From the cell containing the given text, extract its center point as (x, y) coordinate. 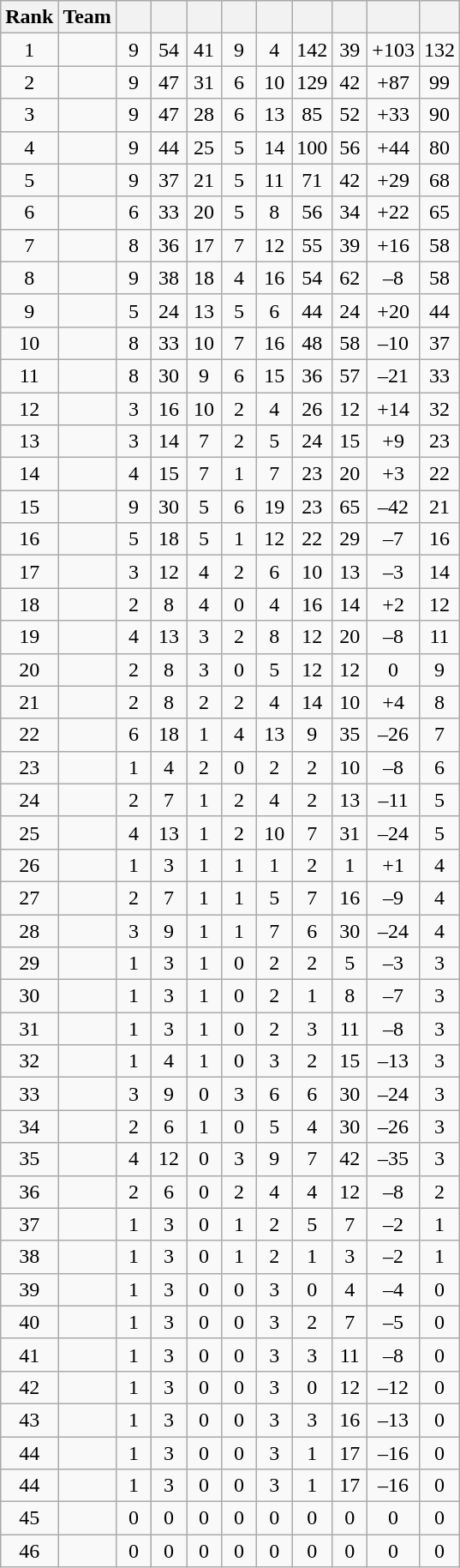
71 (312, 180)
27 (29, 898)
–35 (394, 1159)
142 (312, 50)
+4 (394, 702)
–42 (394, 507)
129 (312, 82)
–21 (394, 375)
+16 (394, 245)
–12 (394, 1387)
132 (439, 50)
–10 (394, 343)
+22 (394, 213)
99 (439, 82)
+2 (394, 604)
45 (29, 1518)
+103 (394, 50)
62 (349, 278)
46 (29, 1551)
+33 (394, 115)
Team (87, 17)
+14 (394, 409)
+20 (394, 310)
100 (312, 147)
43 (29, 1420)
–5 (394, 1322)
80 (439, 147)
–9 (394, 898)
40 (29, 1322)
+87 (394, 82)
57 (349, 375)
52 (349, 115)
+29 (394, 180)
85 (312, 115)
–4 (394, 1289)
–11 (394, 800)
+44 (394, 147)
68 (439, 180)
+3 (394, 474)
Rank (29, 17)
+9 (394, 442)
90 (439, 115)
+1 (394, 865)
55 (312, 245)
48 (312, 343)
